For the text-containing cell, return its midpoint in (X, Y) coordinate format. 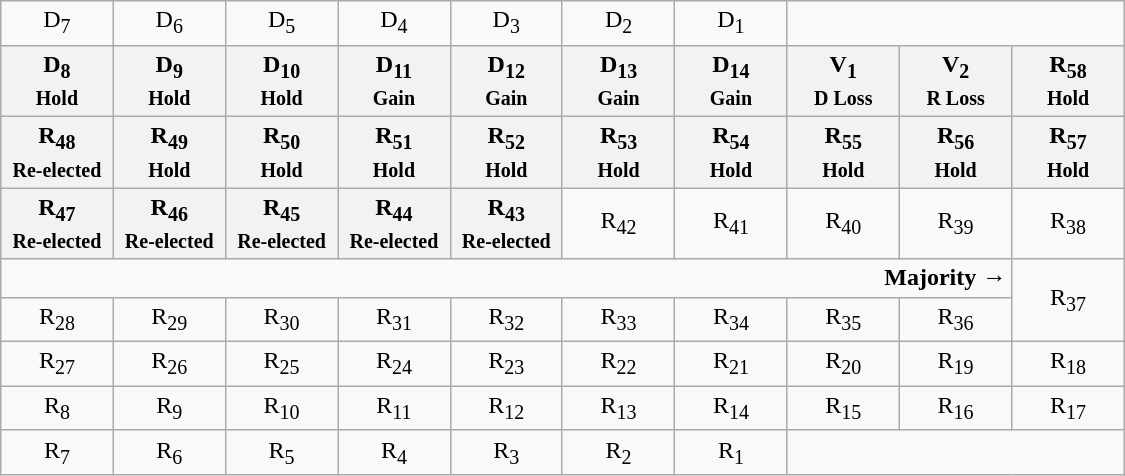
R31 (394, 319)
R55Hold (843, 152)
R29 (169, 319)
R33 (618, 319)
R45Re-elected (281, 224)
R58Hold (1068, 80)
R54Hold (731, 152)
R14 (731, 408)
R2 (618, 452)
R44Re-elected (394, 224)
R51Hold (394, 152)
R47Re-elected (57, 224)
D1 (731, 23)
R28 (57, 319)
R32 (506, 319)
R24 (394, 364)
R13 (618, 408)
R1 (731, 452)
R11 (394, 408)
V1D Loss (843, 80)
R56Hold (955, 152)
R6 (169, 452)
D12Gain (506, 80)
R3 (506, 452)
R36 (955, 319)
D6 (169, 23)
R25 (281, 364)
R38 (1068, 224)
R37 (1068, 300)
R48Re-elected (57, 152)
R9 (169, 408)
R16 (955, 408)
R35 (843, 319)
R42 (618, 224)
R20 (843, 364)
R34 (731, 319)
R46Re-elected (169, 224)
V2R Loss (955, 80)
R10 (281, 408)
R43Re-elected (506, 224)
R7 (57, 452)
D13Gain (618, 80)
R17 (1068, 408)
R49Hold (169, 152)
D9Hold (169, 80)
D10Hold (281, 80)
D5 (281, 23)
R4 (394, 452)
D7 (57, 23)
R39 (955, 224)
D14Gain (731, 80)
R57Hold (1068, 152)
D11Gain (394, 80)
R27 (57, 364)
R12 (506, 408)
R8 (57, 408)
R18 (1068, 364)
R41 (731, 224)
R5 (281, 452)
R53Hold (618, 152)
R52Hold (506, 152)
R26 (169, 364)
R23 (506, 364)
R40 (843, 224)
D8Hold (57, 80)
R30 (281, 319)
D4 (394, 23)
D3 (506, 23)
R21 (731, 364)
R19 (955, 364)
R50Hold (281, 152)
R15 (843, 408)
Majority → (506, 278)
D2 (618, 23)
R22 (618, 364)
